Return the (X, Y) coordinate for the center point of the cell that contains the specified text.  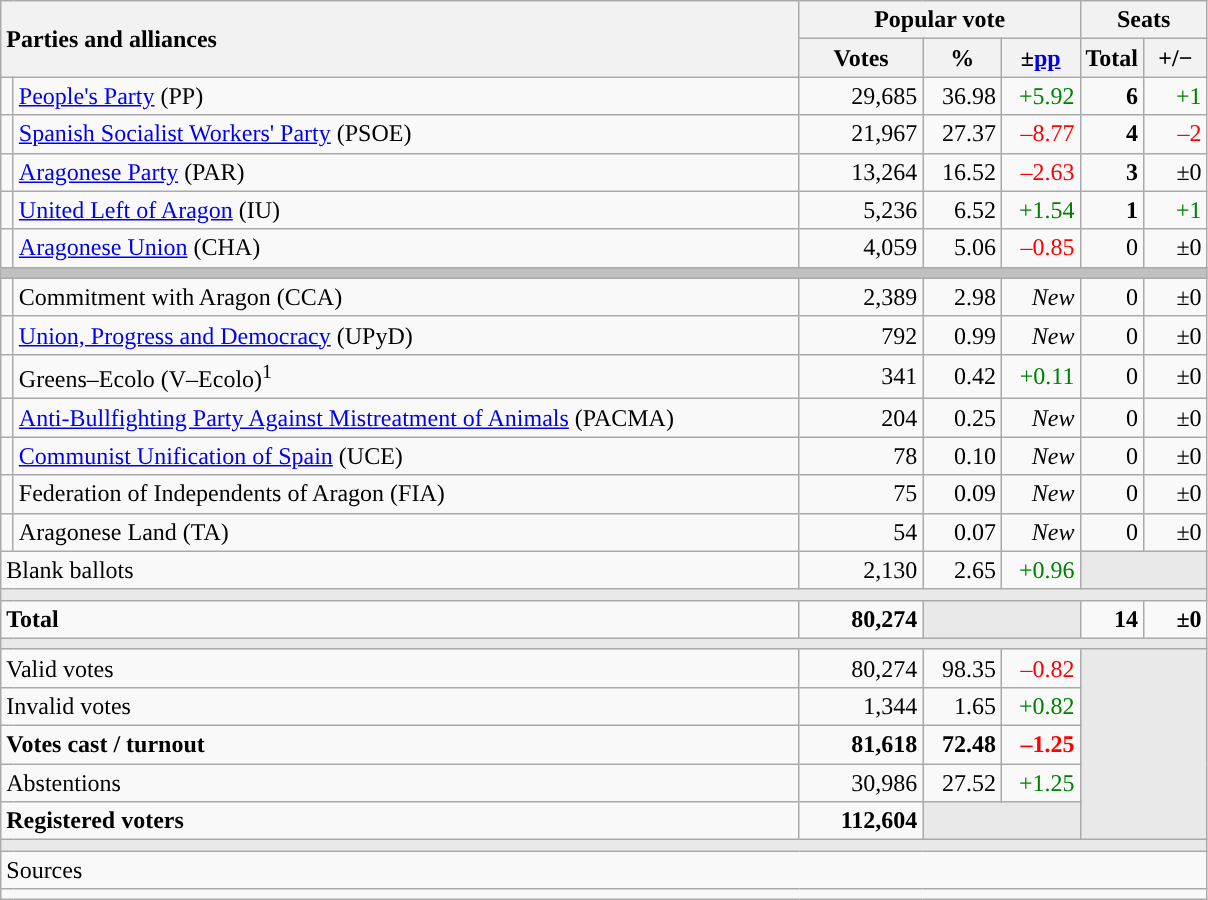
792 (861, 335)
Seats (1144, 20)
Popular vote (940, 20)
Blank ballots (400, 570)
–0.85 (1040, 248)
Spanish Socialist Workers' Party (PSOE) (406, 134)
36.98 (962, 96)
0.25 (962, 418)
2.98 (962, 297)
0.99 (962, 335)
Aragonese Party (PAR) (406, 172)
5,236 (861, 210)
–2 (1176, 134)
4,059 (861, 248)
81,618 (861, 745)
78 (861, 456)
27.52 (962, 783)
6.52 (962, 210)
–8.77 (1040, 134)
Valid votes (400, 668)
Registered voters (400, 821)
Abstentions (400, 783)
54 (861, 532)
6 (1112, 96)
–0.82 (1040, 668)
21,967 (861, 134)
Federation of Independents of Aragon (FIA) (406, 494)
98.35 (962, 668)
27.37 (962, 134)
1,344 (861, 706)
+0.96 (1040, 570)
Communist Unification of Spain (UCE) (406, 456)
2.65 (962, 570)
2,389 (861, 297)
People's Party (PP) (406, 96)
+1.54 (1040, 210)
0.10 (962, 456)
Votes cast / turnout (400, 745)
Aragonese Land (TA) (406, 532)
+/− (1176, 58)
+0.82 (1040, 706)
–2.63 (1040, 172)
341 (861, 376)
+5.92 (1040, 96)
0.09 (962, 494)
13,264 (861, 172)
±pp (1040, 58)
1.65 (962, 706)
Greens–Ecolo (V–Ecolo)1 (406, 376)
Union, Progress and Democracy (UPyD) (406, 335)
% (962, 58)
14 (1112, 619)
+0.11 (1040, 376)
5.06 (962, 248)
Invalid votes (400, 706)
204 (861, 418)
1 (1112, 210)
16.52 (962, 172)
75 (861, 494)
Parties and alliances (400, 39)
112,604 (861, 821)
Anti-Bullfighting Party Against Mistreatment of Animals (PACMA) (406, 418)
United Left of Aragon (IU) (406, 210)
+1.25 (1040, 783)
Votes (861, 58)
3 (1112, 172)
30,986 (861, 783)
Aragonese Union (CHA) (406, 248)
72.48 (962, 745)
29,685 (861, 96)
0.42 (962, 376)
Sources (604, 870)
4 (1112, 134)
0.07 (962, 532)
–1.25 (1040, 745)
Commitment with Aragon (CCA) (406, 297)
2,130 (861, 570)
